Locate the cell with the specified text and output its [X, Y] center coordinate. 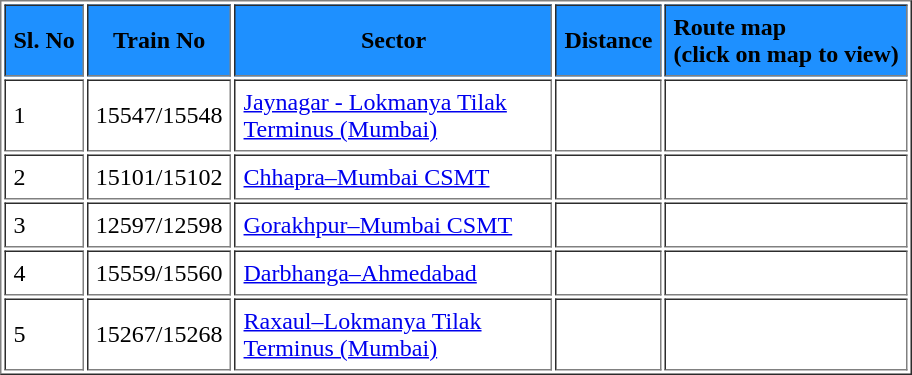
Gorakhpur–Mumbai CSMT [394, 224]
Distance [609, 40]
15101/15102 [160, 176]
12597/12598 [160, 224]
5 [44, 334]
4 [44, 272]
Darbhanga–Ahmedabad [394, 272]
Route map (click on map to view) [786, 40]
15547/15548 [160, 116]
Sector [394, 40]
15267/15268 [160, 334]
2 [44, 176]
15559/15560 [160, 272]
3 [44, 224]
Sl. No [44, 40]
Chhapra–Mumbai CSMT [394, 176]
1 [44, 116]
Train No [160, 40]
Jaynagar - Lokmanya Tilak Terminus (Mumbai) [394, 116]
Raxaul–Lokmanya Tilak Terminus (Mumbai) [394, 334]
